Return [x, y] of the center of cell containing provided text 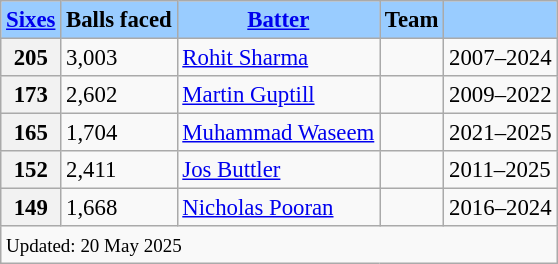
2011–2025 [500, 170]
1,704 [119, 133]
3,003 [119, 58]
Batter [278, 20]
2007–2024 [500, 58]
Martin Guptill [278, 95]
2,411 [119, 170]
2009–2022 [500, 95]
2,602 [119, 95]
149 [31, 208]
152 [31, 170]
165 [31, 133]
Jos Buttler [278, 170]
2021–2025 [500, 133]
Updated: 20 May 2025 [279, 245]
2016–2024 [500, 208]
Balls faced [119, 20]
Sixes [31, 20]
Nicholas Pooran [278, 208]
Team [412, 20]
1,668 [119, 208]
173 [31, 95]
Rohit Sharma [278, 58]
205 [31, 58]
Muhammad Waseem [278, 133]
